Capture the cell that displays the provided text and extract its [X, Y] central coordinate. 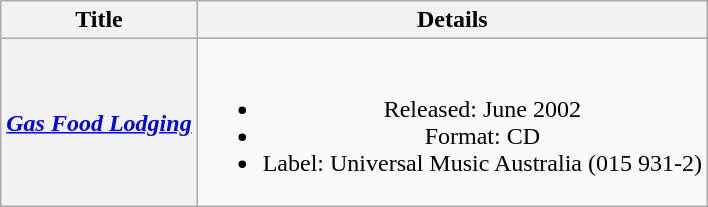
Gas Food Lodging [99, 122]
Released: June 2002Format: CDLabel: Universal Music Australia (015 931-2) [452, 122]
Title [99, 20]
Details [452, 20]
